From the cell containing the given text, extract its center point as (x, y) coordinate. 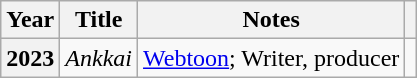
2023 (30, 58)
Title (99, 20)
Notes (272, 20)
Webtoon; Writer, producer (272, 58)
Ankkai (99, 58)
Year (30, 20)
